Scan for the cell matching the given text and deliver its (X, Y) coordinate at center. 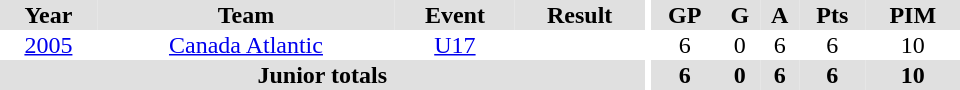
A (780, 15)
Year (48, 15)
Result (580, 15)
2005 (48, 45)
G (740, 15)
Event (455, 15)
GP (684, 15)
PIM (913, 15)
Canada Atlantic (246, 45)
Pts (832, 15)
Junior totals (322, 75)
Team (246, 15)
U17 (455, 45)
